Detect which cell encompasses the target text, then output its [x, y] center coordinate. 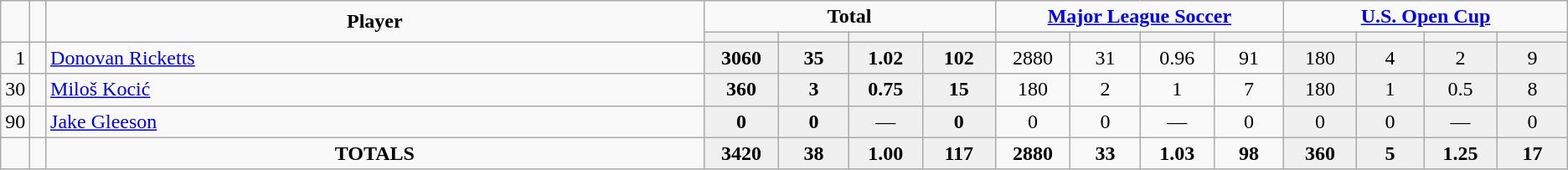
98 [1248, 153]
Donovan Ricketts [375, 58]
33 [1106, 153]
102 [958, 58]
90 [15, 121]
35 [814, 58]
17 [1533, 153]
1.02 [885, 58]
Jake Gleeson [375, 121]
3420 [741, 153]
1.03 [1177, 153]
TOTALS [375, 153]
0.5 [1461, 90]
0.75 [885, 90]
U.S. Open Cup [1426, 17]
1.25 [1461, 153]
38 [814, 153]
Player [375, 22]
5 [1390, 153]
3 [814, 90]
0.96 [1177, 58]
91 [1248, 58]
117 [958, 153]
7 [1248, 90]
Miloš Kocić [375, 90]
1.00 [885, 153]
Major League Soccer [1139, 17]
8 [1533, 90]
30 [15, 90]
3060 [741, 58]
Total [849, 17]
9 [1533, 58]
31 [1106, 58]
15 [958, 90]
4 [1390, 58]
